Capture the cell that displays the provided text and extract its [X, Y] central coordinate. 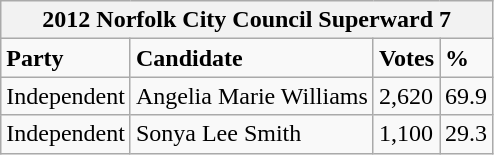
29.3 [466, 134]
2012 Norfolk City Council Superward 7 [247, 20]
% [466, 58]
Votes [406, 58]
Sonya Lee Smith [252, 134]
1,100 [406, 134]
Candidate [252, 58]
Party [66, 58]
2,620 [406, 96]
69.9 [466, 96]
Angelia Marie Williams [252, 96]
